Return [X, Y] of the center of cell containing provided text 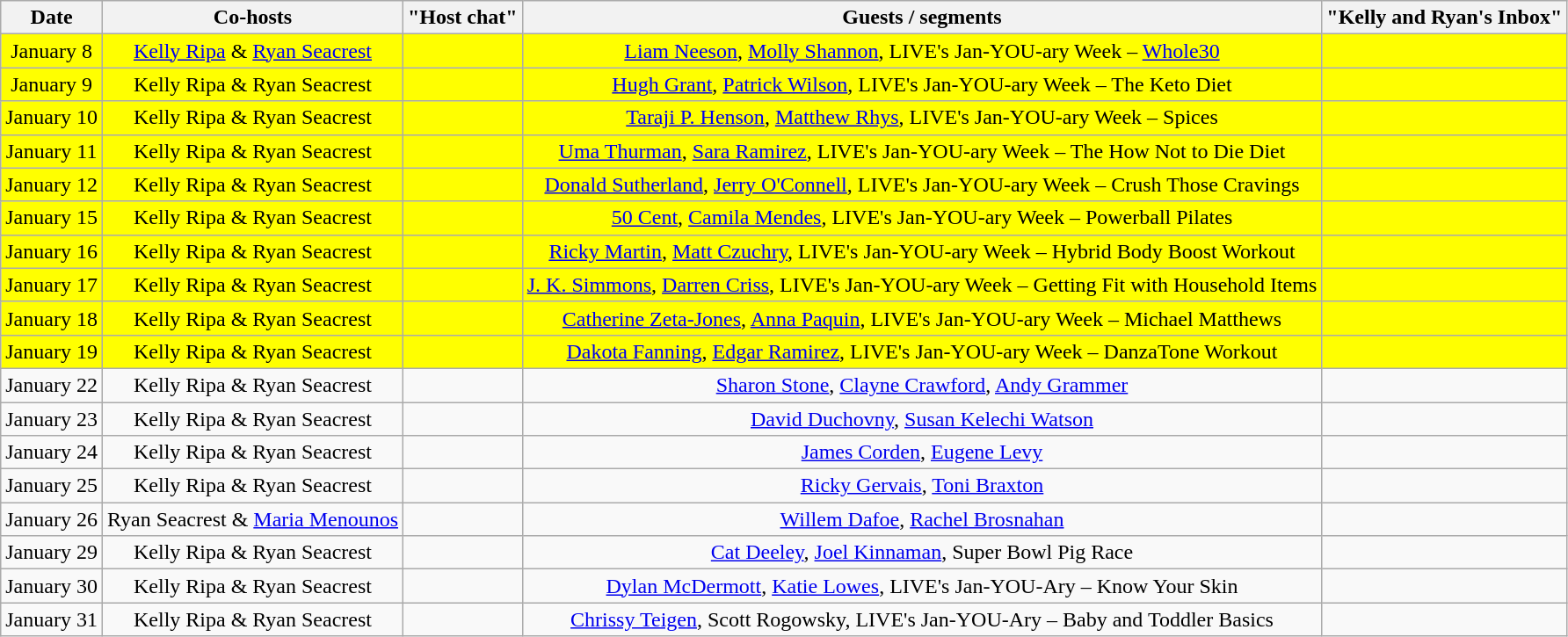
"Kelly and Ryan's Inbox" [1445, 18]
January 12 [52, 185]
Ricky Gervais, Toni Braxton [922, 486]
January 23 [52, 419]
January 29 [52, 553]
Cat Deeley, Joel Kinnaman, Super Bowl Pig Race [922, 553]
Taraji P. Henson, Matthew Rhys, LIVE's Jan-YOU-ary Week – Spices [922, 118]
January 26 [52, 519]
January 9 [52, 84]
Sharon Stone, Clayne Crawford, Andy Grammer [922, 385]
Guests / segments [922, 18]
Dylan McDermott, Katie Lowes, LIVE's Jan-YOU-Ary – Know Your Skin [922, 586]
J. K. Simmons, Darren Criss, LIVE's Jan-YOU-ary Week – Getting Fit with Household Items [922, 285]
Ryan Seacrest & Maria Menounos [252, 519]
Willem Dafoe, Rachel Brosnahan [922, 519]
January 17 [52, 285]
January 30 [52, 586]
January 10 [52, 118]
January 8 [52, 51]
Liam Neeson, Molly Shannon, LIVE's Jan-YOU-ary Week – Whole30 [922, 51]
David Duchovny, Susan Kelechi Watson [922, 419]
50 Cent, Camila Mendes, LIVE's Jan-YOU-ary Week – Powerball Pilates [922, 218]
Date [52, 18]
January 11 [52, 151]
Chrissy Teigen, Scott Rogowsky, LIVE's Jan-YOU-Ary – Baby and Toddler Basics [922, 619]
January 16 [52, 251]
Co-hosts [252, 18]
Catherine Zeta-Jones, Anna Paquin, LIVE's Jan-YOU-ary Week – Michael Matthews [922, 318]
James Corden, Eugene Levy [922, 452]
Ricky Martin, Matt Czuchry, LIVE's Jan-YOU-ary Week – Hybrid Body Boost Workout [922, 251]
Donald Sutherland, Jerry O'Connell, LIVE's Jan-YOU-ary Week – Crush Those Cravings [922, 185]
January 22 [52, 385]
Dakota Fanning, Edgar Ramirez, LIVE's Jan-YOU-ary Week – DanzaTone Workout [922, 351]
January 18 [52, 318]
January 25 [52, 486]
January 19 [52, 351]
"Host chat" [463, 18]
January 24 [52, 452]
January 15 [52, 218]
Uma Thurman, Sara Ramirez, LIVE's Jan-YOU-ary Week – The How Not to Die Diet [922, 151]
Hugh Grant, Patrick Wilson, LIVE's Jan-YOU-ary Week – The Keto Diet [922, 84]
January 31 [52, 619]
